Return [X, Y] of the center of cell containing provided text 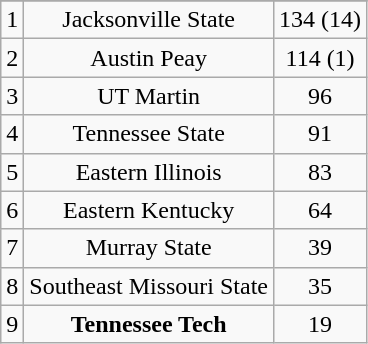
35 [320, 286]
Jacksonville State [149, 20]
19 [320, 324]
39 [320, 248]
Eastern Kentucky [149, 210]
Tennessee Tech [149, 324]
Eastern Illinois [149, 172]
1 [12, 20]
114 (1) [320, 58]
9 [12, 324]
3 [12, 96]
96 [320, 96]
UT Martin [149, 96]
8 [12, 286]
64 [320, 210]
6 [12, 210]
Austin Peay [149, 58]
7 [12, 248]
134 (14) [320, 20]
Southeast Missouri State [149, 286]
Murray State [149, 248]
91 [320, 134]
4 [12, 134]
2 [12, 58]
5 [12, 172]
83 [320, 172]
Tennessee State [149, 134]
